Scan for the cell matching the given text and deliver its [x, y] coordinate at center. 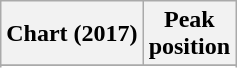
Peakposition [189, 34]
Chart (2017) [72, 34]
